Output the (x, y) coordinate of the center of the cell containing the given text.  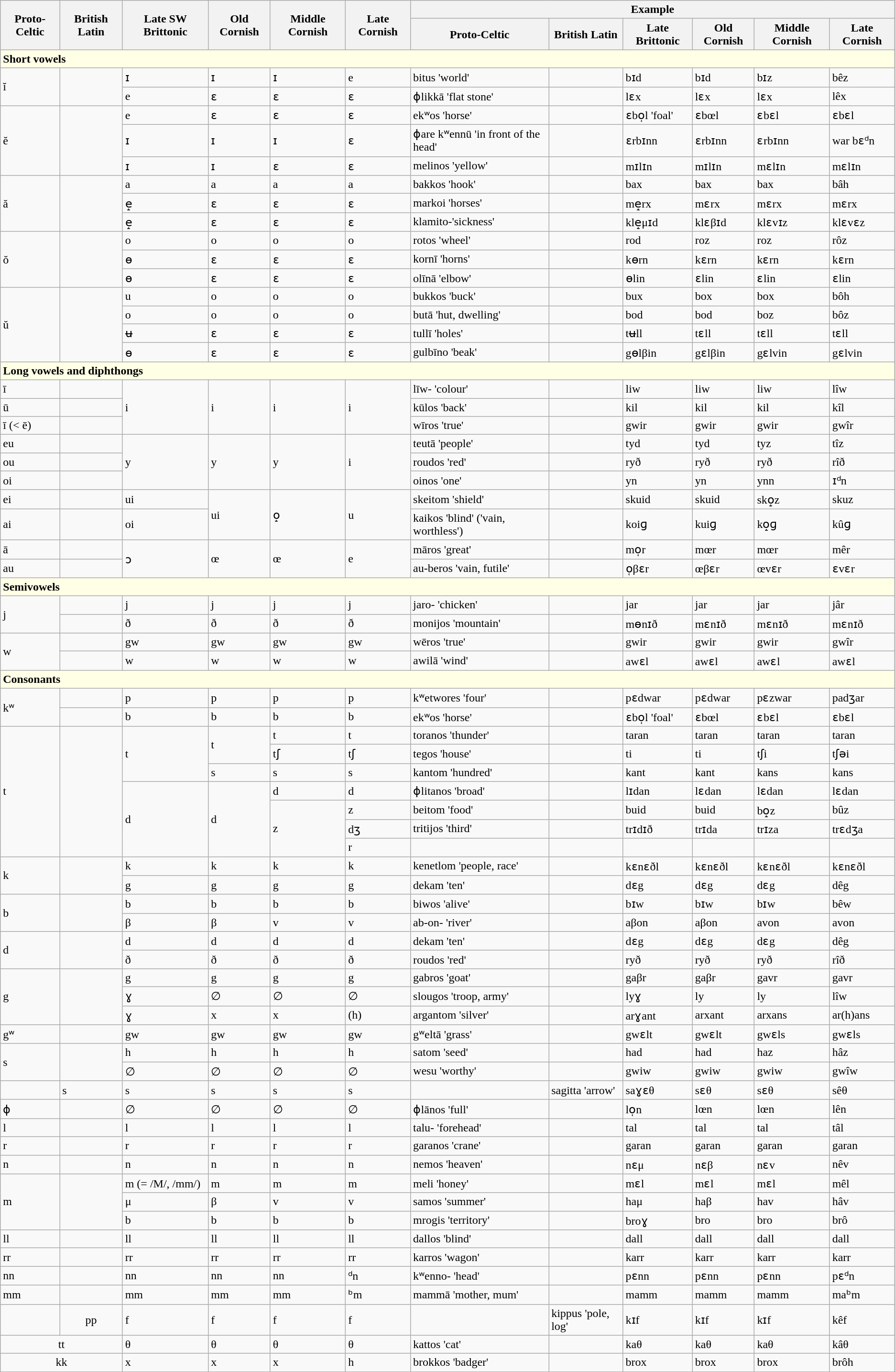
ab-on- 'river' (480, 922)
kippus 'pole, log' (586, 1320)
hav (792, 1202)
garanos 'crane' (480, 1146)
me̝rx (658, 203)
œvɛr (792, 568)
kattos 'cat' (480, 1344)
Consonants (447, 679)
m (= /M/, /mm/) (165, 1184)
arxans (792, 1015)
bâh (862, 185)
trɪdɪð (658, 829)
rotos 'wheel' (480, 241)
ī (< ē) (30, 426)
(h) (378, 1015)
au-beros 'vain, futile' (480, 568)
ɸlitanos 'broad' (480, 791)
gʷeltā 'grass' (480, 1034)
talu- 'forehead' (480, 1128)
kūlos 'back' (480, 407)
klɛvɪz (792, 222)
Long vowels and diphthongs (447, 371)
jaro- 'chicken' (480, 605)
mɵnɪð (658, 624)
œβɛr (723, 568)
wēros 'true' (480, 642)
nɛβ (723, 1164)
ɛvɛr (862, 568)
tʃəi (862, 754)
kle̝μɪd (658, 222)
ŭ (30, 324)
tâl (862, 1128)
gulbīno 'beak' (480, 352)
kk (61, 1362)
lêx (862, 97)
gwîw (862, 1071)
karros 'wagon' (480, 1257)
ar(h)ans (862, 1015)
bukkos 'buck' (480, 296)
ɸlānos 'full' (480, 1109)
nɛv (792, 1164)
o̝ (308, 515)
arɣant (658, 1015)
toranos 'thunder' (480, 735)
bôh (862, 296)
rod (658, 241)
ai (30, 524)
ĭ (30, 87)
nemos 'heaven' (480, 1164)
tʉll (658, 333)
olīnā 'elbow' (480, 278)
tt (61, 1344)
awilā 'wind' (480, 661)
hâv (862, 1202)
haβ (723, 1202)
brô (862, 1220)
mammā 'mother, mum' (480, 1295)
bêz (862, 77)
melinos 'yellow' (480, 166)
wesu 'worthy' (480, 1071)
ʉ (165, 333)
padʒar (862, 698)
mo̜r (658, 549)
samos 'summer' (480, 1202)
argantom 'silver' (480, 1015)
boz (792, 315)
Late Brittonic (658, 34)
arxant (723, 1015)
sêθ (862, 1090)
gɛlβin (723, 352)
broɣ (658, 1220)
war bɛᵈn (862, 141)
dʒ (378, 829)
maᵇm (862, 1295)
bôz (862, 315)
tyz (792, 444)
butā 'hut, dwelling' (480, 315)
Short vowels (447, 59)
lɪdan (658, 791)
nɛμ (658, 1164)
tîz (862, 444)
bûz (862, 810)
dallos 'blind' (480, 1239)
nêv (862, 1164)
klamito-'sickness' (480, 222)
lyɣ (658, 996)
biwos 'alive' (480, 904)
gabros 'goat' (480, 977)
ū (30, 407)
o̜βɛr (658, 568)
brokkos 'badger' (480, 1362)
eu (30, 444)
kûɡ (862, 524)
ynn (792, 481)
koiɡ (658, 524)
rôz (862, 241)
tritijos 'third' (480, 829)
kantom 'hundred' (480, 772)
markoi 'horses' (480, 203)
bitus 'world' (480, 77)
pɛᵈn (862, 1276)
ɸlikkā 'flat stone' (480, 97)
ĕ (30, 141)
trɪda (723, 829)
ă (30, 204)
Late SW Brittonic (165, 25)
satom 'seed' (480, 1053)
teutā 'people' (480, 444)
haμ (658, 1202)
kornī 'horns' (480, 259)
brôh (862, 1362)
au (30, 568)
pp (91, 1320)
ā (30, 549)
oinos 'one' (480, 481)
lên (862, 1109)
mêr (862, 549)
trɛdʒa (862, 829)
bɪz (792, 77)
sagitta 'arrow' (586, 1090)
līw- 'colour' (480, 389)
kɵrn (658, 259)
meli 'honey' (480, 1184)
sko̝z (792, 499)
haz (792, 1053)
ɸare kʷennū 'in front of the head' (480, 141)
slougos 'troop, army' (480, 996)
bux (658, 296)
hâz (862, 1053)
tʃi (792, 754)
klɛvɛz (862, 222)
ɔ (165, 559)
kîl (862, 407)
μ (165, 1202)
kuiɡ (723, 524)
ou (30, 462)
ᵈn (378, 1276)
saɣɛθ (658, 1090)
gʷ (30, 1034)
bo̝z (792, 810)
kaikos 'blind' ('vain, worthless') (480, 524)
ɵlin (658, 278)
monijos 'mountain' (480, 624)
jâr (862, 605)
klɛβɪd (723, 222)
ᵇm (378, 1295)
beitom 'food' (480, 810)
kêf (862, 1320)
tegos 'house' (480, 754)
kʷetwores 'four' (480, 698)
kâθ (862, 1344)
tullī 'holes' (480, 333)
gɵlβin (658, 352)
trɪza (792, 829)
pɛzwar (792, 698)
lo̜n (658, 1109)
ī (30, 389)
bêw (862, 904)
ei (30, 499)
māros 'great' (480, 549)
ɪᵈn (862, 481)
kenetlom 'people, race' (480, 866)
mrogis 'territory' (480, 1220)
Example (653, 10)
ŏ (30, 259)
ko̝ɡ (792, 524)
kʷenno- 'head' (480, 1276)
skuz (862, 499)
ɸ (30, 1109)
Semivowels (447, 587)
wīros 'true' (480, 426)
kʷ (30, 707)
bakkos 'hook' (480, 185)
mêl (862, 1184)
skeitom 'shield' (480, 499)
